Locate the cell with the specified text and output its [x, y] center coordinate. 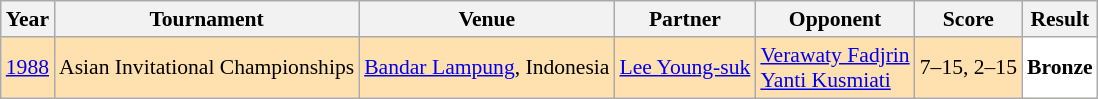
Opponent [834, 19]
Lee Young-suk [684, 68]
Venue [486, 19]
Tournament [206, 19]
Year [28, 19]
Verawaty Fadjrin Yanti Kusmiati [834, 68]
7–15, 2–15 [968, 68]
Partner [684, 19]
Asian Invitational Championships [206, 68]
Bandar Lampung, Indonesia [486, 68]
Result [1060, 19]
Score [968, 19]
Bronze [1060, 68]
1988 [28, 68]
